Return [X, Y] of the center of cell containing provided text 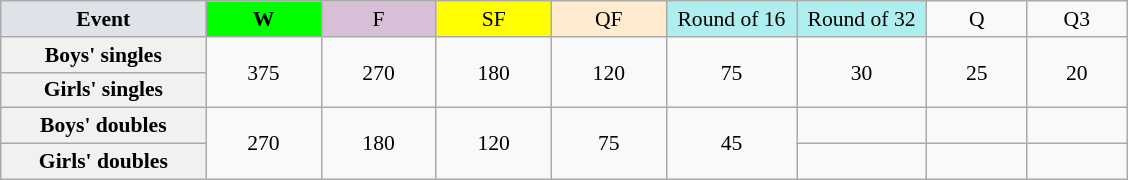
W [264, 19]
SF [494, 19]
Q [977, 19]
Round of 16 [731, 19]
F [378, 19]
Boys' singles [104, 55]
Boys' doubles [104, 126]
Round of 32 [861, 19]
Q3 [1077, 19]
30 [861, 72]
Girls' doubles [104, 162]
45 [731, 144]
Event [104, 19]
20 [1077, 72]
QF [608, 19]
25 [977, 72]
Girls' singles [104, 90]
375 [264, 72]
